Output the (X, Y) coordinate of the center of the cell containing the given text.  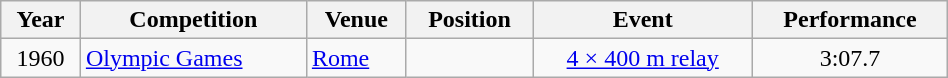
Year (41, 20)
4 × 400 m relay (643, 58)
Venue (356, 20)
1960 (41, 58)
Performance (850, 20)
Competition (193, 20)
Position (469, 20)
3:07.7 (850, 58)
Event (643, 20)
Rome (356, 58)
Olympic Games (193, 58)
